Return [X, Y] of the center of cell containing provided text 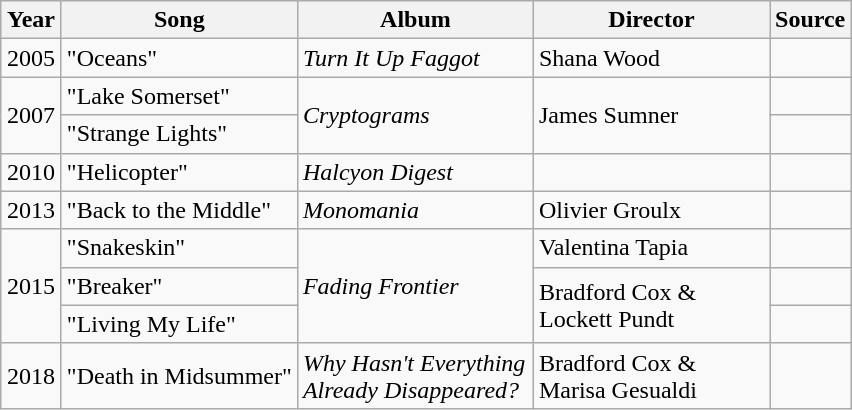
"Snakeskin" [179, 248]
"Oceans" [179, 58]
Cryptograms [415, 115]
Album [415, 20]
Year [32, 20]
Bradford Cox & Marisa Gesualdi [651, 376]
Shana Wood [651, 58]
Olivier Groulx [651, 210]
Valentina Tapia [651, 248]
2007 [32, 115]
Monomania [415, 210]
2013 [32, 210]
2005 [32, 58]
2010 [32, 172]
2018 [32, 376]
"Breaker" [179, 286]
James Sumner [651, 115]
Turn It Up Faggot [415, 58]
"Helicopter" [179, 172]
"Back to the Middle" [179, 210]
"Strange Lights" [179, 134]
2015 [32, 286]
"Death in Midsummer" [179, 376]
"Lake Somerset" [179, 96]
Fading Frontier [415, 286]
Source [810, 20]
Song [179, 20]
Bradford Cox & Lockett Pundt [651, 305]
Why Hasn't Everything Already Disappeared? [415, 376]
Halcyon Digest [415, 172]
Director [651, 20]
"Living My Life" [179, 324]
